Detect which cell encompasses the target text, then output its (X, Y) center coordinate. 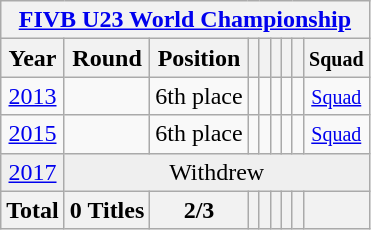
Year (33, 58)
0 Titles (107, 210)
2015 (33, 134)
Position (199, 58)
Withdrew (216, 172)
Total (33, 210)
2013 (33, 96)
FIVB U23 World Championship (185, 20)
2/3 (199, 210)
Round (107, 58)
2017 (33, 172)
